Return (x, y) of the center of cell containing provided text 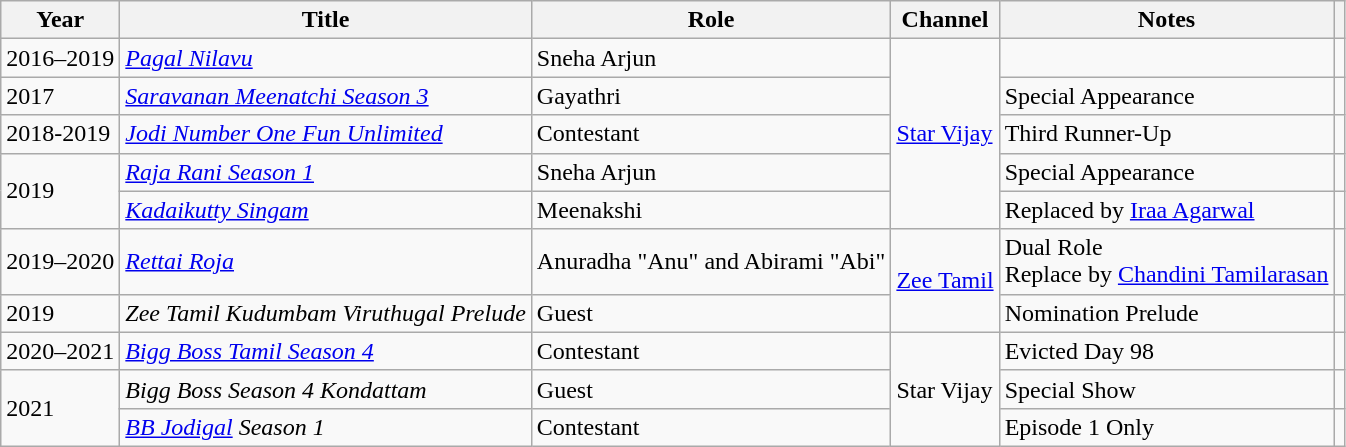
2021 (60, 408)
Third Runner-Up (1166, 134)
Kadaikutty Singam (326, 210)
Title (326, 20)
Evicted Day 98 (1166, 351)
Dual Role Replace by Chandini Tamilarasan (1166, 262)
Meenakshi (711, 210)
BB Jodigal Season 1 (326, 427)
Bigg Boss Tamil Season 4 (326, 351)
Zee Tamil Kudumbam Viruthugal Prelude (326, 313)
Jodi Number One Fun Unlimited (326, 134)
Channel (945, 20)
Rettai Roja (326, 262)
Anuradha "Anu" and Abirami "Abi" (711, 262)
2019–2020 (60, 262)
2017 (60, 96)
Replaced by Iraa Agarwal (1166, 210)
Role (711, 20)
Zee Tamil (945, 280)
Special Show (1166, 389)
Gayathri (711, 96)
Episode 1 Only (1166, 427)
Saravanan Meenatchi Season 3 (326, 96)
Nomination Prelude (1166, 313)
Year (60, 20)
2016–2019 (60, 58)
Bigg Boss Season 4 Kondattam (326, 389)
Raja Rani Season 1 (326, 172)
Notes (1166, 20)
2018-2019 (60, 134)
2020–2021 (60, 351)
Pagal Nilavu (326, 58)
